Return the [x, y] coordinate for the center point of the cell that contains the specified text.  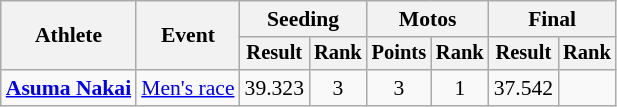
Men's race [188, 88]
39.323 [274, 88]
Asuma Nakai [68, 88]
37.542 [524, 88]
Event [188, 36]
Points [399, 54]
Final [552, 19]
1 [460, 88]
Seeding [304, 19]
Athlete [68, 36]
Motos [428, 19]
